Detect which cell encompasses the target text, then output its [x, y] center coordinate. 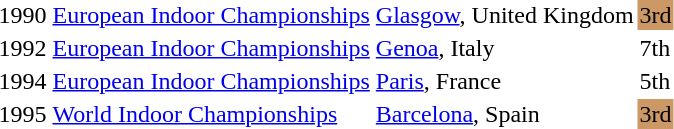
Glasgow, United Kingdom [504, 15]
Genoa, Italy [504, 48]
Paris, France [504, 81]
World Indoor Championships [211, 114]
5th [656, 81]
Barcelona, Spain [504, 114]
7th [656, 48]
